Return (X, Y) of the center of cell containing provided text 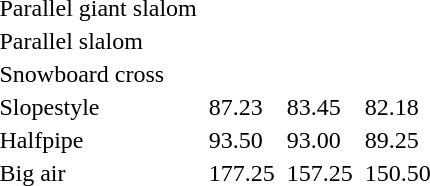
93.00 (320, 140)
93.50 (242, 140)
87.23 (242, 107)
83.45 (320, 107)
